Extract the (x, y) coordinate from the center of the cell holding the provided text.  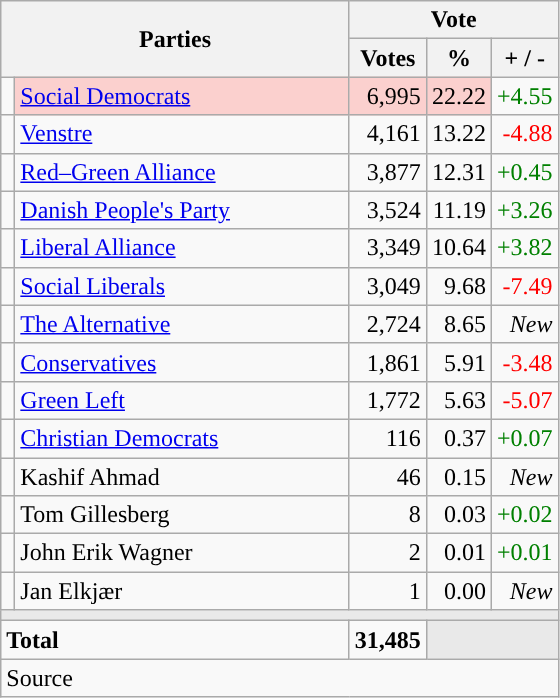
2 (388, 553)
The Alternative (182, 324)
Vote (454, 20)
11.19 (458, 210)
Parties (176, 39)
0.03 (458, 515)
13.22 (458, 134)
+3.26 (524, 210)
+0.07 (524, 438)
3,524 (388, 210)
Jan Elkjær (182, 591)
-5.07 (524, 400)
Green Left (182, 400)
5.63 (458, 400)
-4.88 (524, 134)
Social Democrats (182, 96)
0.37 (458, 438)
10.64 (458, 248)
12.31 (458, 172)
+0.01 (524, 553)
Source (280, 678)
Liberal Alliance (182, 248)
Danish People's Party (182, 210)
0.00 (458, 591)
9.68 (458, 286)
3,349 (388, 248)
3,049 (388, 286)
1,861 (388, 362)
1,772 (388, 400)
5.91 (458, 362)
-7.49 (524, 286)
Tom Gillesberg (182, 515)
0.15 (458, 477)
8 (388, 515)
-3.48 (524, 362)
116 (388, 438)
+0.02 (524, 515)
46 (388, 477)
8.65 (458, 324)
22.22 (458, 96)
John Erik Wagner (182, 553)
Conservatives (182, 362)
+ / - (524, 58)
Venstre (182, 134)
+3.82 (524, 248)
% (458, 58)
Red–Green Alliance (182, 172)
6,995 (388, 96)
2,724 (388, 324)
+0.45 (524, 172)
0.01 (458, 553)
1 (388, 591)
31,485 (388, 640)
Christian Democrats (182, 438)
Total (176, 640)
Social Liberals (182, 286)
Kashif Ahmad (182, 477)
4,161 (388, 134)
Votes (388, 58)
3,877 (388, 172)
+4.55 (524, 96)
